Return the [X, Y] coordinate for the center point of the cell that contains the specified text.  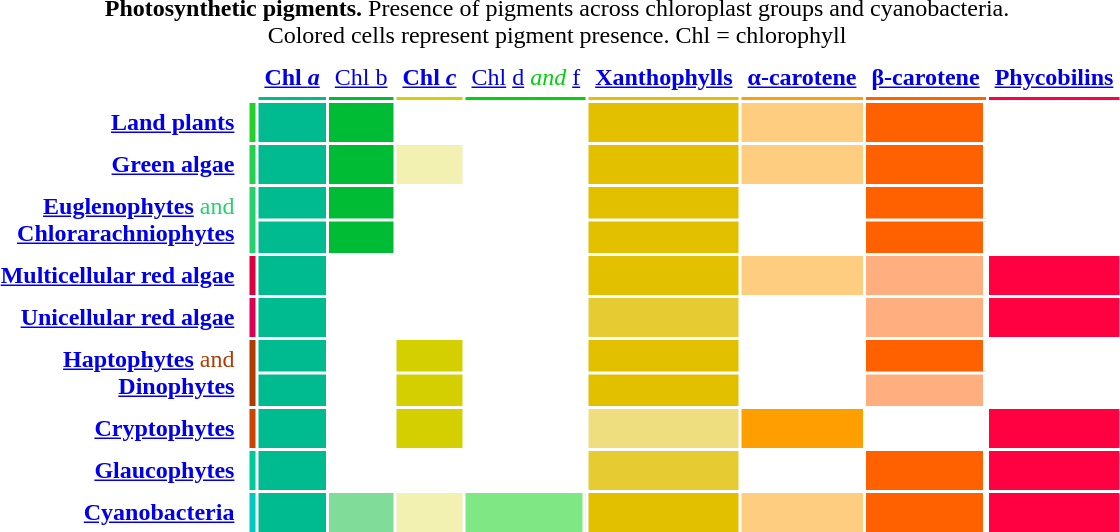
Phycobilins [1054, 79]
Chl a [292, 79]
α-carotene [802, 79]
Chl c [429, 79]
Xanthophylls [664, 79]
Chl d and f [526, 79]
Chl b [362, 79]
β-carotene [925, 79]
